Pinpoint the cell where the given text exists, returning its (x, y) midpoint coordinate. 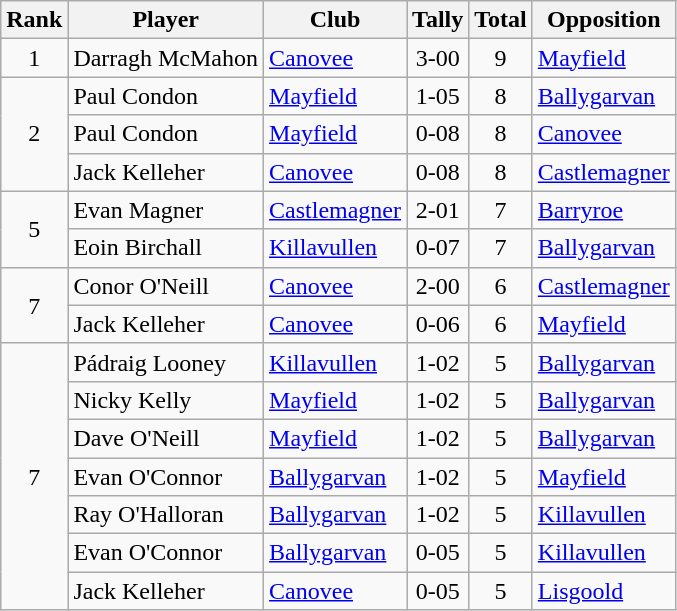
Total (501, 20)
Darragh McMahon (166, 58)
Nicky Kelly (166, 400)
3-00 (438, 58)
2-00 (438, 286)
Tally (438, 20)
1-05 (438, 96)
0-07 (438, 248)
Ray O'Halloran (166, 515)
2-01 (438, 210)
Opposition (604, 20)
1 (34, 58)
2 (34, 134)
Rank (34, 20)
Conor O'Neill (166, 286)
Barryroe (604, 210)
Eoin Birchall (166, 248)
Pádraig Looney (166, 362)
Dave O'Neill (166, 438)
Evan Magner (166, 210)
Lisgoold (604, 591)
Player (166, 20)
9 (501, 58)
Club (336, 20)
0-06 (438, 324)
